Find where the given text appears and provide that cell's center as [X, Y] coordinate. 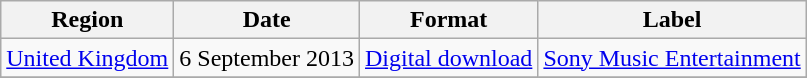
Sony Music Entertainment [672, 58]
United Kingdom [88, 58]
Digital download [449, 58]
6 September 2013 [267, 58]
Label [672, 20]
Region [88, 20]
Date [267, 20]
Format [449, 20]
